Return (X, Y) of the center of cell containing provided text 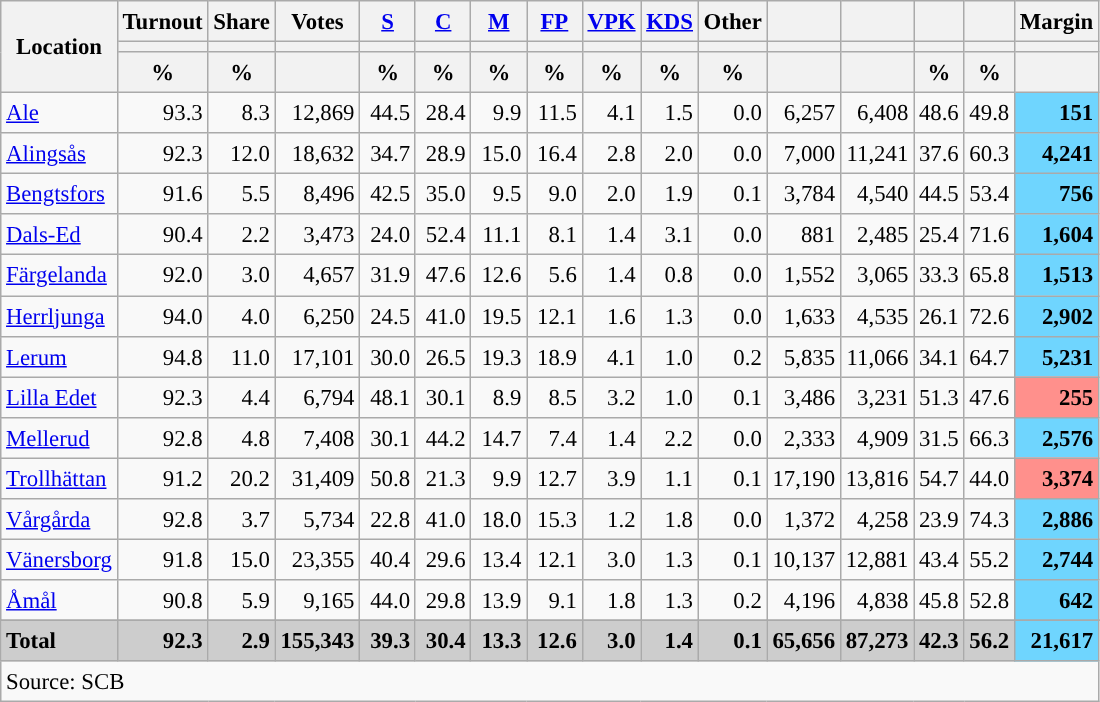
93.3 (162, 114)
FP (555, 22)
23,355 (318, 560)
94.8 (162, 356)
91.2 (162, 478)
1.9 (670, 194)
4,657 (318, 276)
19.5 (499, 316)
2.9 (242, 640)
21,617 (1057, 640)
48.6 (939, 114)
Färgelanda (59, 276)
31.9 (388, 276)
60.3 (989, 154)
35.0 (443, 194)
21.3 (443, 478)
5,734 (318, 520)
Åmål (59, 600)
Lilla Edet (59, 398)
Mellerud (59, 438)
4.4 (242, 398)
19.3 (499, 356)
56.2 (989, 640)
50.8 (388, 478)
2,744 (1057, 560)
49.8 (989, 114)
90.8 (162, 600)
Alingsås (59, 154)
Share (242, 22)
3.2 (612, 398)
M (499, 22)
28.9 (443, 154)
7,408 (318, 438)
4.0 (242, 316)
Source: SCB (550, 682)
255 (1057, 398)
17,190 (804, 478)
9.1 (555, 600)
11,066 (876, 356)
22.8 (388, 520)
44.2 (443, 438)
71.6 (989, 234)
8.1 (555, 234)
33.3 (939, 276)
5.6 (555, 276)
13.3 (499, 640)
11.1 (499, 234)
29.6 (443, 560)
12.0 (242, 154)
34.1 (939, 356)
91.8 (162, 560)
11.0 (242, 356)
30.4 (443, 640)
Other (732, 22)
5.5 (242, 194)
4,909 (876, 438)
4,838 (876, 600)
92.0 (162, 276)
8,496 (318, 194)
Bengtsfors (59, 194)
31.5 (939, 438)
53.4 (989, 194)
3.7 (242, 520)
2,902 (1057, 316)
3,065 (876, 276)
1.2 (612, 520)
Vårgårda (59, 520)
66.3 (989, 438)
10,137 (804, 560)
64.7 (989, 356)
12.7 (555, 478)
6,250 (318, 316)
8.9 (499, 398)
11,241 (876, 154)
6,794 (318, 398)
16.4 (555, 154)
52.8 (989, 600)
54.7 (939, 478)
3.9 (612, 478)
1.6 (612, 316)
1,552 (804, 276)
31,409 (318, 478)
51.3 (939, 398)
12,881 (876, 560)
9.0 (555, 194)
48.1 (388, 398)
1.1 (670, 478)
26.1 (939, 316)
3,231 (876, 398)
18.9 (555, 356)
91.6 (162, 194)
4,535 (876, 316)
14.7 (499, 438)
17,101 (318, 356)
5.9 (242, 600)
4,241 (1057, 154)
Vänersborg (59, 560)
65,656 (804, 640)
25.4 (939, 234)
5,231 (1057, 356)
30.0 (388, 356)
34.7 (388, 154)
5,835 (804, 356)
29.8 (443, 600)
87,273 (876, 640)
28.4 (443, 114)
3.1 (670, 234)
40.4 (388, 560)
Votes (318, 22)
9,165 (318, 600)
3,374 (1057, 478)
VPK (612, 22)
13,816 (876, 478)
15.3 (555, 520)
90.4 (162, 234)
155,343 (318, 640)
13.4 (499, 560)
Dals-Ed (59, 234)
Location (59, 47)
39.3 (388, 640)
KDS (670, 22)
756 (1057, 194)
151 (1057, 114)
45.8 (939, 600)
9.5 (499, 194)
7.4 (555, 438)
Total (59, 640)
4.8 (242, 438)
Margin (1057, 22)
43.4 (939, 560)
Trollhättan (59, 478)
42.5 (388, 194)
7,000 (804, 154)
1,372 (804, 520)
2.8 (612, 154)
6,257 (804, 114)
1,604 (1057, 234)
4,540 (876, 194)
642 (1057, 600)
23.9 (939, 520)
24.0 (388, 234)
2,576 (1057, 438)
18.0 (499, 520)
1,513 (1057, 276)
11.5 (555, 114)
Herrljunga (59, 316)
8.3 (242, 114)
65.8 (989, 276)
74.3 (989, 520)
18,632 (318, 154)
37.6 (939, 154)
12,869 (318, 114)
72.6 (989, 316)
Lerum (59, 356)
3,784 (804, 194)
52.4 (443, 234)
6,408 (876, 114)
4,196 (804, 600)
13.9 (499, 600)
42.3 (939, 640)
55.2 (989, 560)
24.5 (388, 316)
3,473 (318, 234)
2,886 (1057, 520)
94.0 (162, 316)
26.5 (443, 356)
S (388, 22)
20.2 (242, 478)
1,633 (804, 316)
C (443, 22)
881 (804, 234)
8.5 (555, 398)
4,258 (876, 520)
2,485 (876, 234)
2,333 (804, 438)
3,486 (804, 398)
Ale (59, 114)
0.8 (670, 276)
Turnout (162, 22)
1.5 (670, 114)
